Detect which cell encompasses the target text, then output its [x, y] center coordinate. 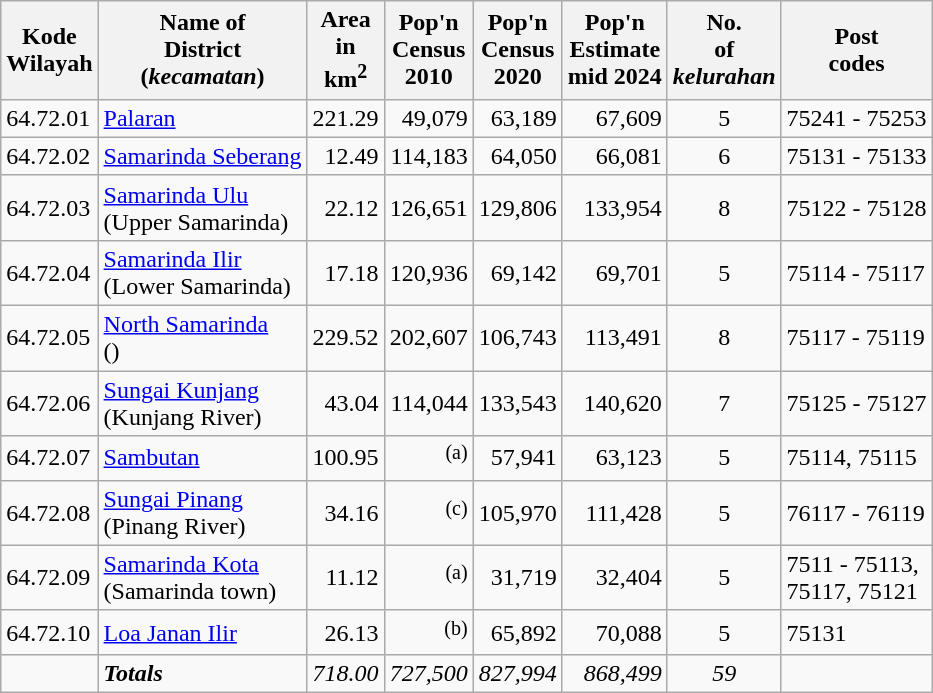
69,701 [614, 272]
129,806 [518, 208]
70,088 [614, 632]
Postcodes [856, 50]
75117 - 75119 [856, 338]
34.16 [346, 512]
Samarinda Ilir (Lower Samarinda) [202, 272]
49,079 [428, 118]
Pop'nCensus2020 [518, 50]
66,081 [614, 156]
126,651 [428, 208]
Pop'nCensus2010 [428, 50]
17.18 [346, 272]
75241 - 75253 [856, 118]
(b) [428, 632]
22.12 [346, 208]
64.72.06 [50, 404]
6 [724, 156]
120,936 [428, 272]
868,499 [614, 674]
67,609 [614, 118]
76117 - 76119 [856, 512]
31,719 [518, 578]
Totals [202, 674]
Samarinda Seberang [202, 156]
64.72.10 [50, 632]
64.72.01 [50, 118]
75114, 75115 [856, 458]
69,142 [518, 272]
Name ofDistrict(kecamatan) [202, 50]
Samarinda Kota (Samarinda town) [202, 578]
64.72.03 [50, 208]
63,123 [614, 458]
63,189 [518, 118]
75122 - 75128 [856, 208]
Sungai Pinang (Pinang River) [202, 512]
North Samarinda() [202, 338]
133,543 [518, 404]
Pop'nEstimatemid 2024 [614, 50]
75131 [856, 632]
75131 - 75133 [856, 156]
221.29 [346, 118]
Sambutan [202, 458]
64.72.07 [50, 458]
12.49 [346, 156]
114,044 [428, 404]
43.04 [346, 404]
113,491 [614, 338]
827,994 [518, 674]
105,970 [518, 512]
26.13 [346, 632]
64.72.02 [50, 156]
Palaran [202, 118]
64.72.08 [50, 512]
111,428 [614, 512]
202,607 [428, 338]
65,892 [518, 632]
32,404 [614, 578]
Sungai Kunjang (Kunjang River) [202, 404]
727,500 [428, 674]
114,183 [428, 156]
7511 - 75113,75117, 75121 [856, 578]
7 [724, 404]
64.72.04 [50, 272]
57,941 [518, 458]
11.12 [346, 578]
Areain km2 [346, 50]
64.72.05 [50, 338]
59 [724, 674]
75125 - 75127 [856, 404]
Kode Wilayah [50, 50]
718.00 [346, 674]
229.52 [346, 338]
140,620 [614, 404]
64,050 [518, 156]
Loa Janan Ilir [202, 632]
(c) [428, 512]
No. ofkelurahan [724, 50]
64.72.09 [50, 578]
106,743 [518, 338]
133,954 [614, 208]
75114 - 75117 [856, 272]
Samarinda Ulu (Upper Samarinda) [202, 208]
100.95 [346, 458]
